Determine the [x, y] coordinate at the center of the cell enclosing the given text.  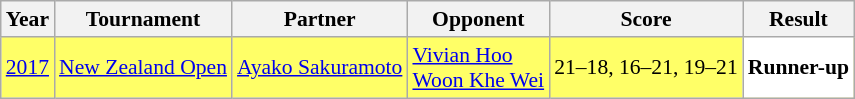
2017 [28, 68]
Year [28, 19]
Result [798, 19]
Ayako Sakuramoto [320, 68]
21–18, 16–21, 19–21 [646, 68]
Opponent [478, 19]
Vivian Hoo Woon Khe Wei [478, 68]
Tournament [143, 19]
Runner-up [798, 68]
Partner [320, 19]
Score [646, 19]
New Zealand Open [143, 68]
